Extract the (x, y) coordinate from the center of the cell holding the provided text.  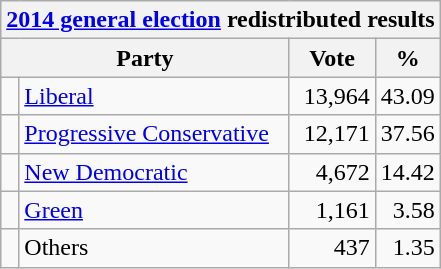
43.09 (408, 96)
Vote (332, 58)
% (408, 58)
437 (332, 248)
2014 general election redistributed results (220, 20)
Others (154, 248)
Progressive Conservative (154, 134)
37.56 (408, 134)
14.42 (408, 172)
1,161 (332, 210)
Green (154, 210)
Party (145, 58)
12,171 (332, 134)
Liberal (154, 96)
1.35 (408, 248)
4,672 (332, 172)
13,964 (332, 96)
New Democratic (154, 172)
3.58 (408, 210)
